Search for the cell housing the specified text and yield its (X, Y) center coordinate. 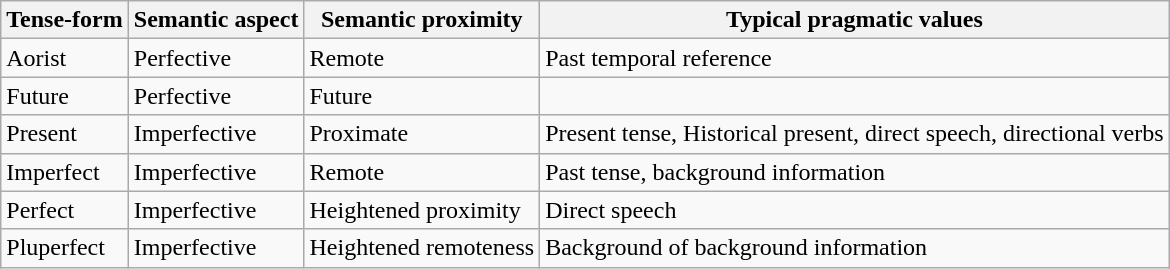
Semantic proximity (422, 20)
Proximate (422, 134)
Background of background information (855, 248)
Pluperfect (65, 248)
Heightened proximity (422, 210)
Imperfect (65, 172)
Semantic aspect (216, 20)
Past tense, background information (855, 172)
Aorist (65, 58)
Direct speech (855, 210)
Heightened remoteness (422, 248)
Present (65, 134)
Present tense, Historical present, direct speech, directional verbs (855, 134)
Past temporal reference (855, 58)
Typical pragmatic values (855, 20)
Perfect (65, 210)
Tense-form (65, 20)
